From the cell containing the given text, extract its center point as (X, Y) coordinate. 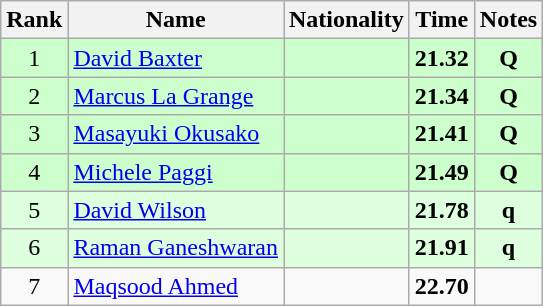
5 (34, 210)
21.49 (442, 172)
21.34 (442, 96)
2 (34, 96)
22.70 (442, 286)
7 (34, 286)
Raman Ganeshwaran (176, 248)
21.41 (442, 134)
1 (34, 58)
3 (34, 134)
Time (442, 20)
21.32 (442, 58)
Maqsood Ahmed (176, 286)
4 (34, 172)
Rank (34, 20)
Name (176, 20)
6 (34, 248)
Marcus La Grange (176, 96)
David Wilson (176, 210)
Nationality (347, 20)
Michele Paggi (176, 172)
21.78 (442, 210)
Masayuki Okusako (176, 134)
Notes (508, 20)
David Baxter (176, 58)
21.91 (442, 248)
